Detect which cell encompasses the target text, then output its [x, y] center coordinate. 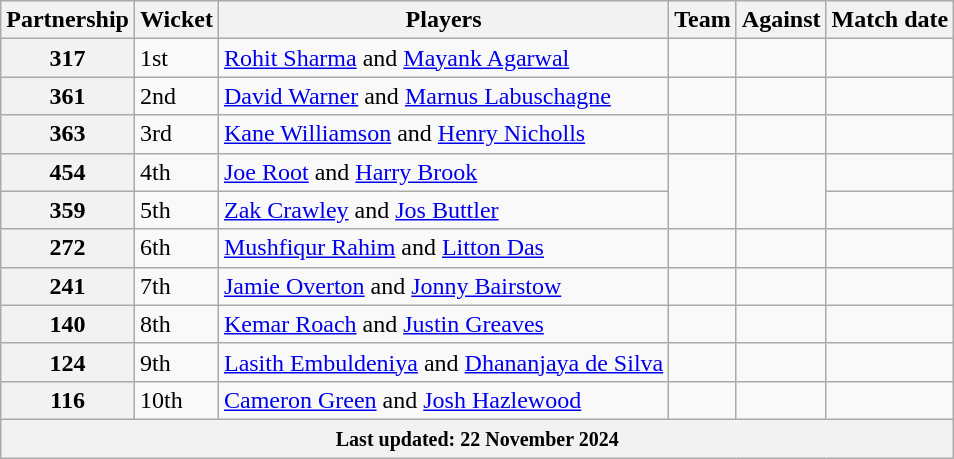
8th [176, 324]
363 [68, 134]
3rd [176, 134]
Players [443, 20]
6th [176, 248]
Wicket [176, 20]
Kane Williamson and Henry Nicholls [443, 134]
124 [68, 362]
241 [68, 286]
272 [68, 248]
Last updated: 22 November 2024 [478, 438]
1st [176, 58]
359 [68, 210]
Kemar Roach and Justin Greaves [443, 324]
Partnership [68, 20]
Mushfiqur Rahim and Litton Das [443, 248]
Lasith Embuldeniya and Dhananjaya de Silva [443, 362]
David Warner and Marnus Labuschagne [443, 96]
317 [68, 58]
4th [176, 172]
Against [781, 20]
Joe Root and Harry Brook [443, 172]
5th [176, 210]
361 [68, 96]
9th [176, 362]
Zak Crawley and Jos Buttler [443, 210]
Team [703, 20]
Jamie Overton and Jonny Bairstow [443, 286]
2nd [176, 96]
454 [68, 172]
Cameron Green and Josh Hazlewood [443, 400]
116 [68, 400]
10th [176, 400]
7th [176, 286]
Match date [890, 20]
140 [68, 324]
Rohit Sharma and Mayank Agarwal [443, 58]
